Provide the (X, Y) coordinate of the cell's center where the given text is located.  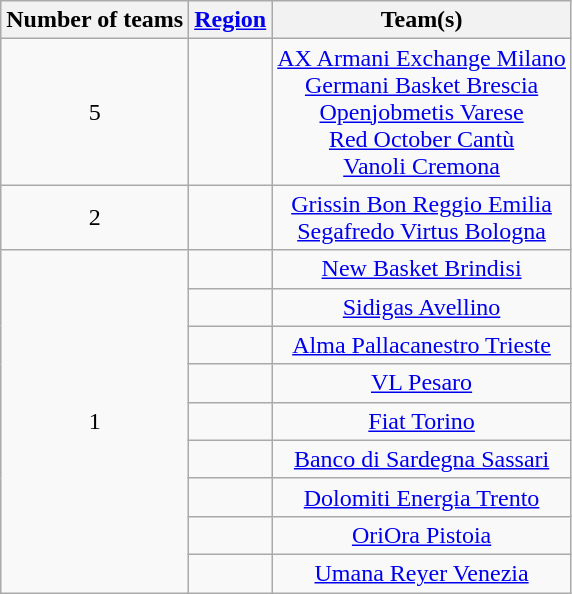
OriOra Pistoia (422, 535)
Alma Pallacanestro Trieste (422, 345)
Fiat Torino (422, 421)
Umana Reyer Venezia (422, 573)
VL Pesaro (422, 383)
AX Armani Exchange MilanoGermani Basket BresciaOpenjobmetis VareseRed October CantùVanoli Cremona (422, 112)
Grissin Bon Reggio EmiliaSegafredo Virtus Bologna (422, 218)
Banco di Sardegna Sassari (422, 459)
5 (95, 112)
Region (230, 20)
Team(s) (422, 20)
Sidigas Avellino (422, 307)
2 (95, 218)
Dolomiti Energia Trento (422, 497)
1 (95, 422)
New Basket Brindisi (422, 269)
Number of teams (95, 20)
